Extract the [x, y] coordinate from the center of the cell holding the provided text.  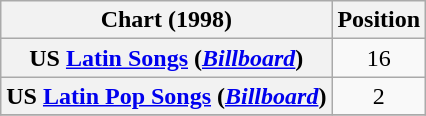
Chart (1998) [166, 20]
16 [379, 58]
Position [379, 20]
US Latin Pop Songs (Billboard) [166, 96]
2 [379, 96]
US Latin Songs (Billboard) [166, 58]
